Locate the cell with the specified text and output its (x, y) center coordinate. 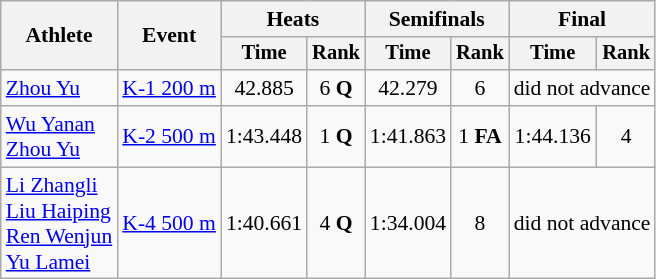
Wu YananZhou Yu (60, 136)
Li ZhangliLiu HaipingRen WenjunYu Lamei (60, 223)
6 Q (336, 88)
Semifinals (437, 19)
Heats (293, 19)
1:41.863 (408, 136)
1 FA (480, 136)
Event (169, 36)
4 (626, 136)
1:44.136 (553, 136)
42.279 (408, 88)
K-4 500 m (169, 223)
Zhou Yu (60, 88)
K-1 200 m (169, 88)
4 Q (336, 223)
Final (582, 19)
1 Q (336, 136)
42.885 (264, 88)
Athlete (60, 36)
1:40.661 (264, 223)
6 (480, 88)
8 (480, 223)
1:34.004 (408, 223)
K-2 500 m (169, 136)
1:43.448 (264, 136)
